Identify which cell holds the provided text, then report its (x, y) central coordinate. 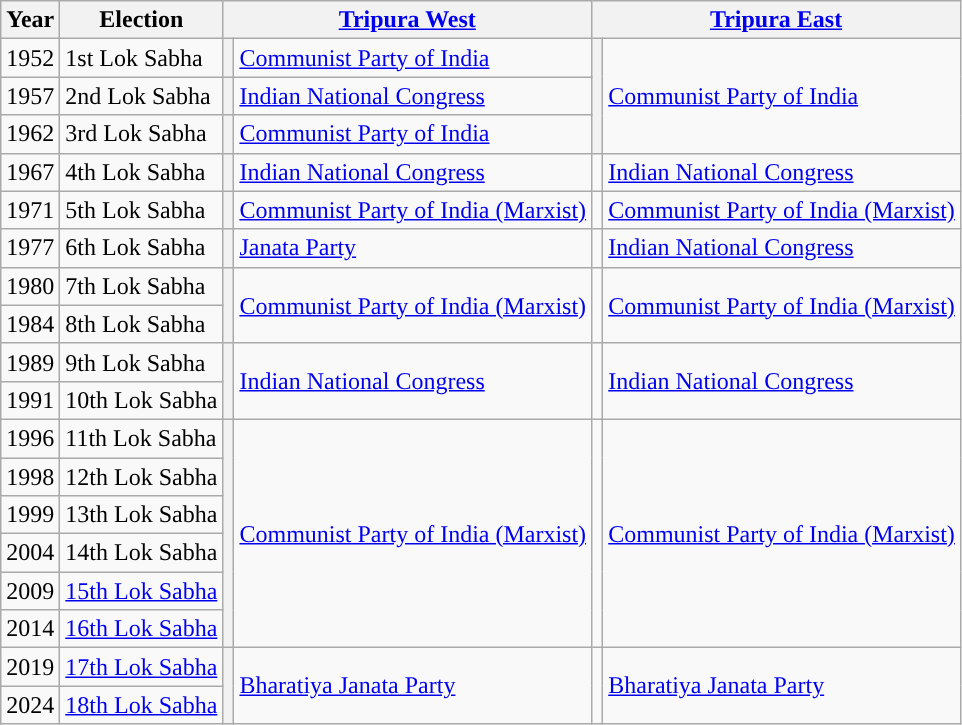
2nd Lok Sabha (142, 96)
16th Lok Sabha (142, 629)
2009 (30, 591)
1971 (30, 210)
5th Lok Sabha (142, 210)
1962 (30, 134)
Election (142, 20)
8th Lok Sabha (142, 324)
2024 (30, 705)
7th Lok Sabha (142, 286)
6th Lok Sabha (142, 248)
1984 (30, 324)
1957 (30, 96)
3rd Lok Sabha (142, 134)
10th Lok Sabha (142, 400)
Janata Party (413, 248)
18th Lok Sabha (142, 705)
1996 (30, 438)
1980 (30, 286)
1952 (30, 58)
Tripura East (776, 20)
11th Lok Sabha (142, 438)
1998 (30, 477)
1967 (30, 172)
13th Lok Sabha (142, 515)
1991 (30, 400)
17th Lok Sabha (142, 667)
2014 (30, 629)
1999 (30, 515)
Tripura West (408, 20)
2004 (30, 553)
2019 (30, 667)
15th Lok Sabha (142, 591)
1977 (30, 248)
9th Lok Sabha (142, 362)
14th Lok Sabha (142, 553)
1st Lok Sabha (142, 58)
12th Lok Sabha (142, 477)
4th Lok Sabha (142, 172)
1989 (30, 362)
Year (30, 20)
